Search for the cell housing the specified text and yield its [x, y] center coordinate. 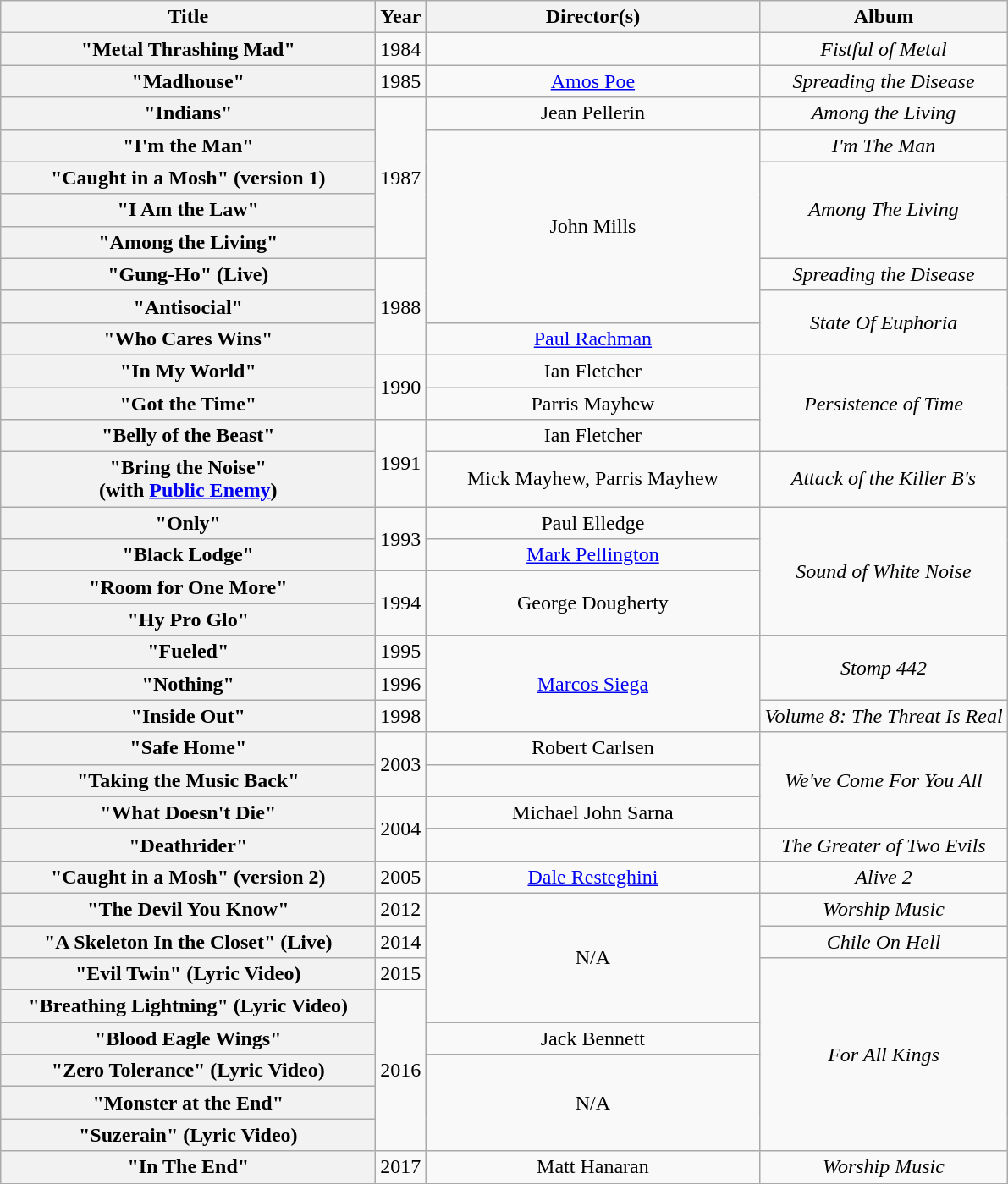
Mark Pellington [592, 555]
1990 [401, 387]
"Hy Pro Glo" [188, 620]
Matt Hanaran [592, 1167]
"Indians" [188, 113]
1987 [401, 178]
"Metal Thrashing Mad" [188, 49]
"I Am the Law" [188, 210]
"Bring the Noise"(with Public Enemy) [188, 479]
Mick Mayhew, Parris Mayhew [592, 479]
For All Kings [884, 1055]
Robert Carlsen [592, 748]
"Nothing" [188, 684]
"Evil Twin" (Lyric Video) [188, 974]
Stomp 442 [884, 668]
2012 [401, 909]
"Blood Eagle Wings" [188, 1038]
Among the Living [884, 113]
1991 [401, 464]
"I'm the Man" [188, 146]
1993 [401, 539]
"Gung-Ho" (Live) [188, 274]
1998 [401, 716]
Title [188, 17]
Amos Poe [592, 81]
Album [884, 17]
"Suzerain" (Lyric Video) [188, 1135]
2015 [401, 974]
Among The Living [884, 210]
"Belly of the Beast" [188, 436]
State Of Euphoria [884, 322]
Fistful of Metal [884, 49]
John Mills [592, 226]
Marcos Siega [592, 684]
"Safe Home" [188, 748]
2017 [401, 1167]
"Who Cares Wins" [188, 339]
Paul Elledge [592, 523]
"A Skeleton In the Closet" (Live) [188, 942]
"Monster at the End" [188, 1103]
"Inside Out" [188, 716]
1985 [401, 81]
"What Doesn't Die" [188, 812]
I'm The Man [884, 146]
Jack Bennett [592, 1038]
1996 [401, 684]
"Room for One More" [188, 587]
Jean Pellerin [592, 113]
1984 [401, 49]
2016 [401, 1071]
"Taking the Music Back" [188, 780]
"Among the Living" [188, 242]
Michael John Sarna [592, 812]
"Zero Tolerance" (Lyric Video) [188, 1071]
1995 [401, 652]
2004 [401, 829]
"Antisocial" [188, 306]
George Dougherty [592, 603]
2005 [401, 877]
Attack of the Killer B's [884, 479]
Sound of White Noise [884, 571]
Alive 2 [884, 877]
Director(s) [592, 17]
Paul Rachman [592, 339]
Volume 8: The Threat Is Real [884, 716]
"Deathrider" [188, 845]
Parris Mayhew [592, 404]
"Caught in a Mosh" (version 2) [188, 877]
Persistence of Time [884, 403]
1988 [401, 306]
"Breathing Lightning" (Lyric Video) [188, 1006]
Year [401, 17]
"The Devil You Know" [188, 909]
"Got the Time" [188, 404]
We've Come For You All [884, 780]
Dale Resteghini [592, 877]
2003 [401, 764]
1994 [401, 603]
"Fueled" [188, 652]
2014 [401, 942]
"Caught in a Mosh" (version 1) [188, 178]
"In My World" [188, 371]
"Only" [188, 523]
"Madhouse" [188, 81]
"In The End" [188, 1167]
The Greater of Two Evils [884, 845]
Chile On Hell [884, 942]
"Black Lodge" [188, 555]
